Find where the given text appears and provide that cell's center as [X, Y] coordinate. 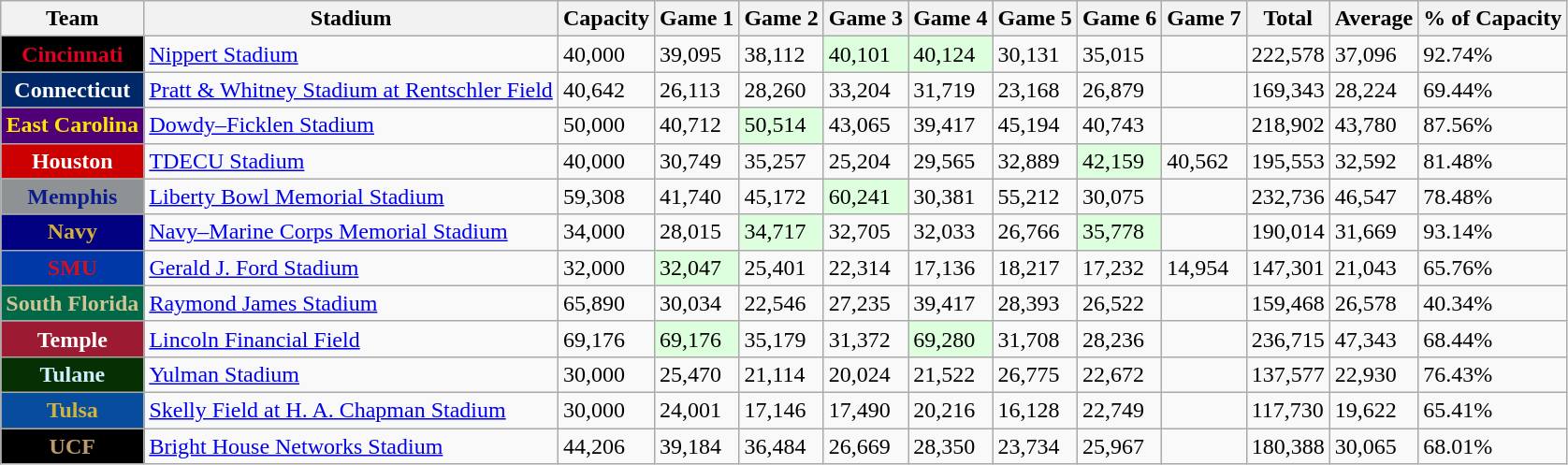
Tulsa [73, 410]
Skelly Field at H. A. Chapman Stadium [352, 410]
40,712 [696, 125]
69.44% [1493, 90]
31,719 [951, 90]
29,565 [951, 161]
218,902 [1287, 125]
42,159 [1119, 161]
40,562 [1204, 161]
76.43% [1493, 374]
23,168 [1035, 90]
28,236 [1119, 339]
20,216 [951, 410]
43,065 [865, 125]
30,065 [1373, 446]
78.48% [1493, 196]
22,546 [781, 303]
26,669 [865, 446]
Team [73, 19]
Tulane [73, 374]
32,592 [1373, 161]
Game 1 [696, 19]
137,577 [1287, 374]
46,547 [1373, 196]
222,578 [1287, 54]
180,388 [1287, 446]
26,775 [1035, 374]
34,000 [606, 232]
31,372 [865, 339]
Houston [73, 161]
40,642 [606, 90]
68.01% [1493, 446]
37,096 [1373, 54]
47,343 [1373, 339]
18,217 [1035, 268]
19,622 [1373, 410]
117,730 [1287, 410]
26,879 [1119, 90]
28,224 [1373, 90]
% of Capacity [1493, 19]
Capacity [606, 19]
28,015 [696, 232]
Game 4 [951, 19]
31,708 [1035, 339]
Nippert Stadium [352, 54]
16,128 [1035, 410]
32,033 [951, 232]
25,204 [865, 161]
40,743 [1119, 125]
92.74% [1493, 54]
45,172 [781, 196]
Game 6 [1119, 19]
14,954 [1204, 268]
Game 5 [1035, 19]
22,749 [1119, 410]
22,314 [865, 268]
41,740 [696, 196]
Game 7 [1204, 19]
147,301 [1287, 268]
35,015 [1119, 54]
21,114 [781, 374]
34,717 [781, 232]
169,343 [1287, 90]
South Florida [73, 303]
30,381 [951, 196]
236,715 [1287, 339]
23,734 [1035, 446]
65.41% [1493, 410]
31,669 [1373, 232]
30,131 [1035, 54]
28,350 [951, 446]
35,257 [781, 161]
40.34% [1493, 303]
55,212 [1035, 196]
26,113 [696, 90]
40,124 [951, 54]
21,522 [951, 374]
Navy [73, 232]
65.76% [1493, 268]
Stadium [352, 19]
17,136 [951, 268]
195,553 [1287, 161]
Connecticut [73, 90]
35,778 [1119, 232]
25,967 [1119, 446]
SMU [73, 268]
Bright House Networks Stadium [352, 446]
68.44% [1493, 339]
30,034 [696, 303]
39,184 [696, 446]
81.48% [1493, 161]
26,578 [1373, 303]
32,047 [696, 268]
UCF [73, 446]
21,043 [1373, 268]
East Carolina [73, 125]
Gerald J. Ford Stadium [352, 268]
TDECU Stadium [352, 161]
159,468 [1287, 303]
20,024 [865, 374]
32,000 [606, 268]
35,179 [781, 339]
Dowdy–Ficklen Stadium [352, 125]
Pratt & Whitney Stadium at Rentschler Field [352, 90]
28,393 [1035, 303]
232,736 [1287, 196]
38,112 [781, 54]
33,204 [865, 90]
Average [1373, 19]
32,705 [865, 232]
28,260 [781, 90]
22,672 [1119, 374]
Game 2 [781, 19]
69,280 [951, 339]
87.56% [1493, 125]
39,095 [696, 54]
26,522 [1119, 303]
Temple [73, 339]
Cincinnati [73, 54]
59,308 [606, 196]
190,014 [1287, 232]
43,780 [1373, 125]
30,749 [696, 161]
Game 3 [865, 19]
32,889 [1035, 161]
65,890 [606, 303]
17,232 [1119, 268]
17,146 [781, 410]
Total [1287, 19]
Yulman Stadium [352, 374]
Raymond James Stadium [352, 303]
Memphis [73, 196]
36,484 [781, 446]
25,470 [696, 374]
Liberty Bowl Memorial Stadium [352, 196]
17,490 [865, 410]
40,101 [865, 54]
27,235 [865, 303]
45,194 [1035, 125]
24,001 [696, 410]
Navy–Marine Corps Memorial Stadium [352, 232]
Lincoln Financial Field [352, 339]
50,000 [606, 125]
22,930 [1373, 374]
50,514 [781, 125]
60,241 [865, 196]
30,075 [1119, 196]
93.14% [1493, 232]
44,206 [606, 446]
26,766 [1035, 232]
25,401 [781, 268]
